Determine the (x, y) coordinate at the center of the cell enclosing the given text.  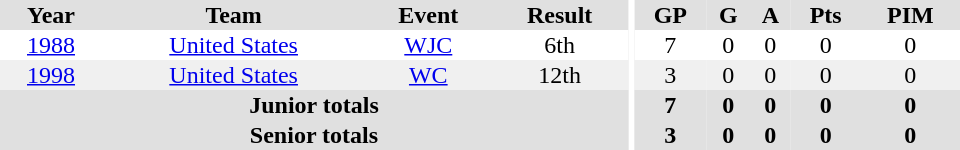
GP (670, 15)
Senior totals (314, 135)
12th (560, 75)
Junior totals (314, 105)
Team (234, 15)
Year (51, 15)
Pts (826, 15)
A (770, 15)
WJC (428, 45)
WC (428, 75)
PIM (910, 15)
1988 (51, 45)
Result (560, 15)
6th (560, 45)
G (728, 15)
1998 (51, 75)
Event (428, 15)
